Identify which cell holds the provided text, then report its [x, y] central coordinate. 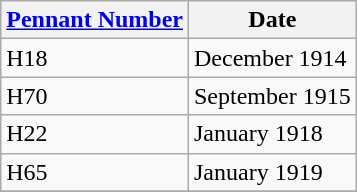
H70 [95, 96]
January 1919 [272, 172]
H22 [95, 134]
January 1918 [272, 134]
H18 [95, 58]
September 1915 [272, 96]
Date [272, 20]
Pennant Number [95, 20]
H65 [95, 172]
December 1914 [272, 58]
